Identify which cell holds the provided text, then report its [x, y] central coordinate. 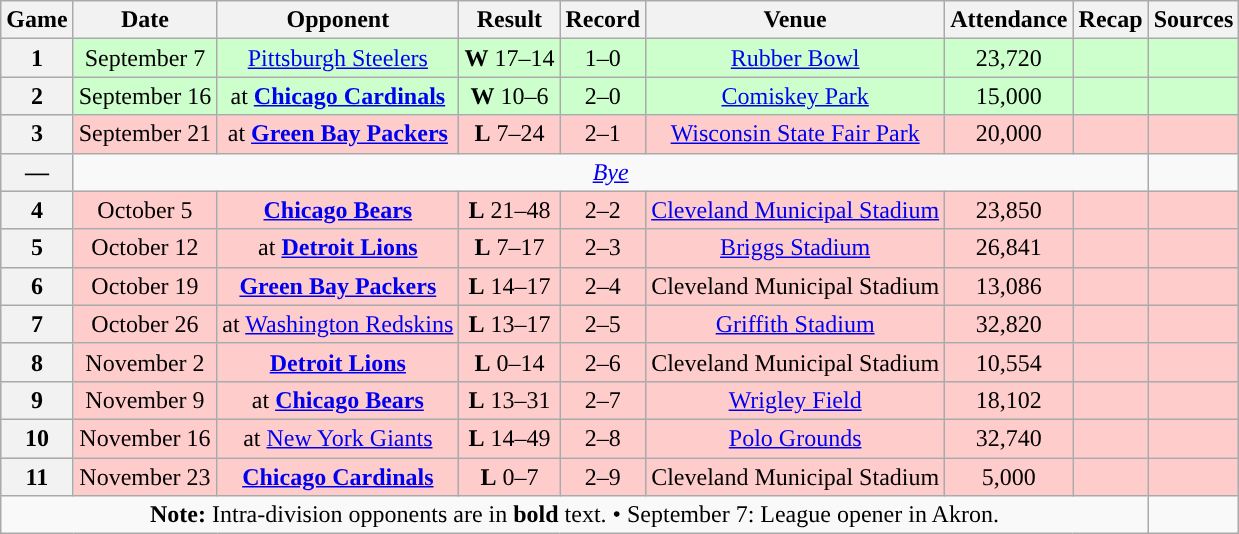
L 13–17 [510, 324]
5 [37, 248]
Detroit Lions [338, 362]
18,102 [1009, 400]
32,740 [1009, 438]
Griffith Stadium [796, 324]
September 16 [145, 96]
October 12 [145, 248]
November 2 [145, 362]
Result [510, 20]
W 17–14 [510, 58]
23,720 [1009, 58]
Record [603, 20]
Attendance [1009, 20]
L 14–17 [510, 286]
13,086 [1009, 286]
Polo Grounds [796, 438]
Venue [796, 20]
2–3 [603, 248]
L 14–49 [510, 438]
October 26 [145, 324]
2–2 [603, 210]
November 23 [145, 477]
Rubber Bowl [796, 58]
L 13–31 [510, 400]
September 21 [145, 134]
6 [37, 286]
15,000 [1009, 96]
1 [37, 58]
November 16 [145, 438]
November 9 [145, 400]
23,850 [1009, 210]
2–8 [603, 438]
Chicago Bears [338, 210]
at Chicago Cardinals [338, 96]
at Chicago Bears [338, 400]
2–0 [603, 96]
W 10–6 [510, 96]
Wisconsin State Fair Park [796, 134]
October 5 [145, 210]
at Washington Redskins [338, 324]
5,000 [1009, 477]
at Green Bay Packers [338, 134]
26,841 [1009, 248]
Note: Intra-division opponents are in bold text. • September 7: League opener in Akron. [574, 515]
32,820 [1009, 324]
L 21–48 [510, 210]
2–7 [603, 400]
20,000 [1009, 134]
Pittsburgh Steelers [338, 58]
at New York Giants [338, 438]
Wrigley Field [796, 400]
Chicago Cardinals [338, 477]
Bye [610, 172]
2–4 [603, 286]
Opponent [338, 20]
L 7–17 [510, 248]
8 [37, 362]
11 [37, 477]
2–5 [603, 324]
September 7 [145, 58]
Date [145, 20]
2–1 [603, 134]
Briggs Stadium [796, 248]
9 [37, 400]
Green Bay Packers [338, 286]
L 0–14 [510, 362]
Game [37, 20]
Comiskey Park [796, 96]
Recap [1110, 20]
L 7–24 [510, 134]
Sources [1194, 20]
1–0 [603, 58]
2–9 [603, 477]
L 0–7 [510, 477]
October 19 [145, 286]
7 [37, 324]
10,554 [1009, 362]
2 [37, 96]
— [37, 172]
3 [37, 134]
4 [37, 210]
10 [37, 438]
at Detroit Lions [338, 248]
2–6 [603, 362]
